Locate the cell with the specified text and output its [X, Y] center coordinate. 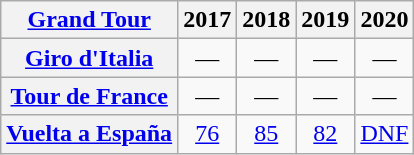
2018 [266, 20]
2017 [208, 20]
85 [266, 134]
Tour de France [90, 96]
Giro d'Italia [90, 58]
2019 [326, 20]
DNF [384, 134]
2020 [384, 20]
82 [326, 134]
76 [208, 134]
Grand Tour [90, 20]
Vuelta a España [90, 134]
